Locate the cell with the specified text and output its (X, Y) center coordinate. 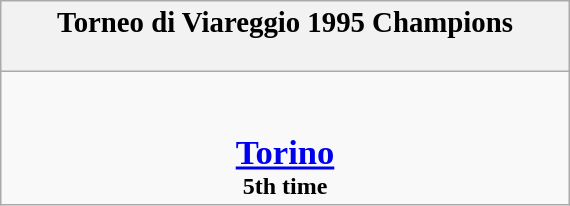
Torino5th time (284, 138)
Torneo di Viareggio 1995 Champions (284, 36)
